For the text-containing cell, return its midpoint in (x, y) coordinate format. 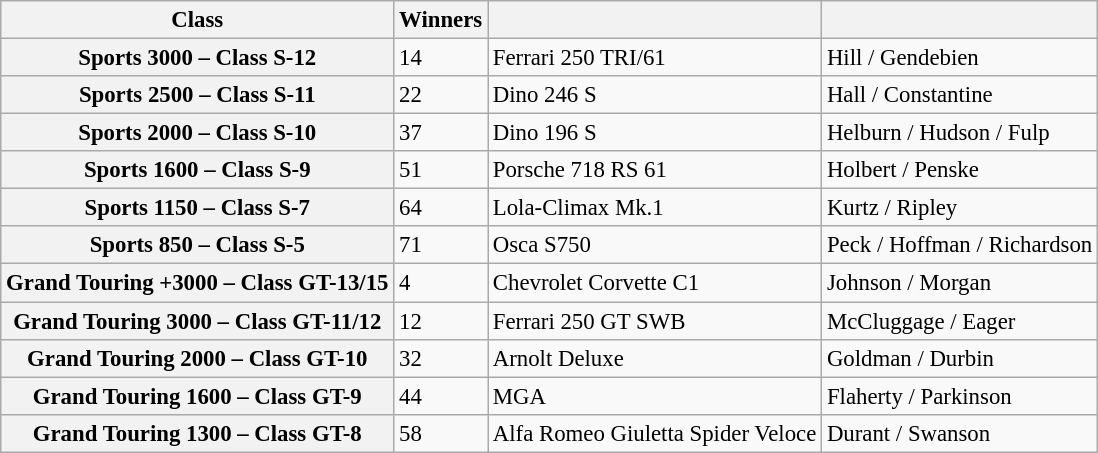
Lola-Climax Mk.1 (655, 208)
Helburn / Hudson / Fulp (960, 133)
51 (441, 170)
Winners (441, 20)
Kurtz / Ripley (960, 208)
Grand Touring 2000 – Class GT-10 (198, 358)
Sports 3000 – Class S-12 (198, 58)
Chevrolet Corvette C1 (655, 283)
Sports 850 – Class S-5 (198, 245)
Grand Touring +3000 – Class GT-13/15 (198, 283)
MGA (655, 396)
Dino 196 S (655, 133)
71 (441, 245)
Ferrari 250 GT SWB (655, 321)
Sports 2000 – Class S-10 (198, 133)
Alfa Romeo Giuletta Spider Veloce (655, 433)
37 (441, 133)
Hill / Gendebien (960, 58)
Holbert / Penske (960, 170)
4 (441, 283)
64 (441, 208)
Arnolt Deluxe (655, 358)
44 (441, 396)
Flaherty / Parkinson (960, 396)
58 (441, 433)
Porsche 718 RS 61 (655, 170)
Grand Touring 1600 – Class GT-9 (198, 396)
32 (441, 358)
Goldman / Durbin (960, 358)
22 (441, 95)
Ferrari 250 TRI/61 (655, 58)
Sports 1600 – Class S-9 (198, 170)
Class (198, 20)
Dino 246 S (655, 95)
Peck / Hoffman / Richardson (960, 245)
Durant / Swanson (960, 433)
Johnson / Morgan (960, 283)
Grand Touring 1300 – Class GT-8 (198, 433)
Osca S750 (655, 245)
Sports 2500 – Class S-11 (198, 95)
14 (441, 58)
Grand Touring 3000 – Class GT-11/12 (198, 321)
12 (441, 321)
McCluggage / Eager (960, 321)
Hall / Constantine (960, 95)
Sports 1150 – Class S-7 (198, 208)
